Return (x, y) of the center of cell containing provided text 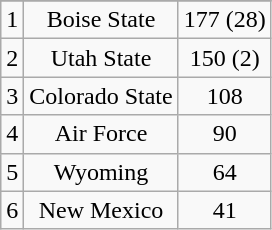
1 (12, 20)
64 (224, 172)
Colorado State (101, 96)
New Mexico (101, 210)
Wyoming (101, 172)
41 (224, 210)
2 (12, 58)
Utah State (101, 58)
150 (2) (224, 58)
90 (224, 134)
5 (12, 172)
3 (12, 96)
6 (12, 210)
177 (28) (224, 20)
4 (12, 134)
Air Force (101, 134)
Boise State (101, 20)
108 (224, 96)
